Pinpoint the cell where the given text exists, returning its [X, Y] midpoint coordinate. 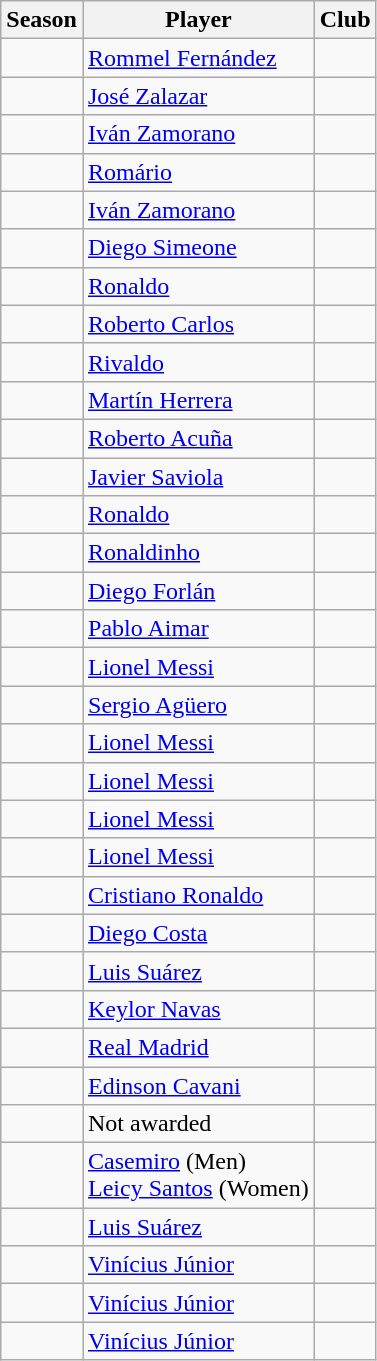
Rommel Fernández [198, 58]
Diego Forlán [198, 591]
Roberto Acuña [198, 438]
Season [42, 20]
Martín Herrera [198, 400]
Cristiano Ronaldo [198, 895]
Real Madrid [198, 1047]
José Zalazar [198, 96]
Not awarded [198, 1124]
Player [198, 20]
Ronaldinho [198, 553]
Rivaldo [198, 362]
Roberto Carlos [198, 324]
Edinson Cavani [198, 1085]
Diego Costa [198, 933]
Diego Simeone [198, 248]
Pablo Aimar [198, 629]
Club [345, 20]
Casemiro (Men) Leicy Santos (Women) [198, 1176]
Romário [198, 172]
Javier Saviola [198, 477]
Keylor Navas [198, 1009]
Sergio Agüero [198, 705]
